Locate the cell with the specified text and output its (x, y) center coordinate. 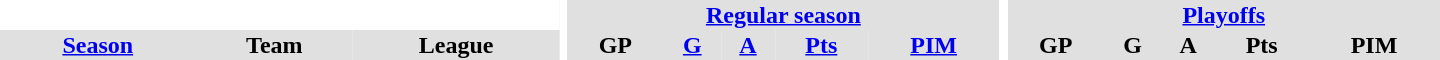
League (456, 45)
Team (274, 45)
Season (98, 45)
Playoffs (1224, 15)
Regular season (783, 15)
